For the text-containing cell, return its midpoint in (X, Y) coordinate format. 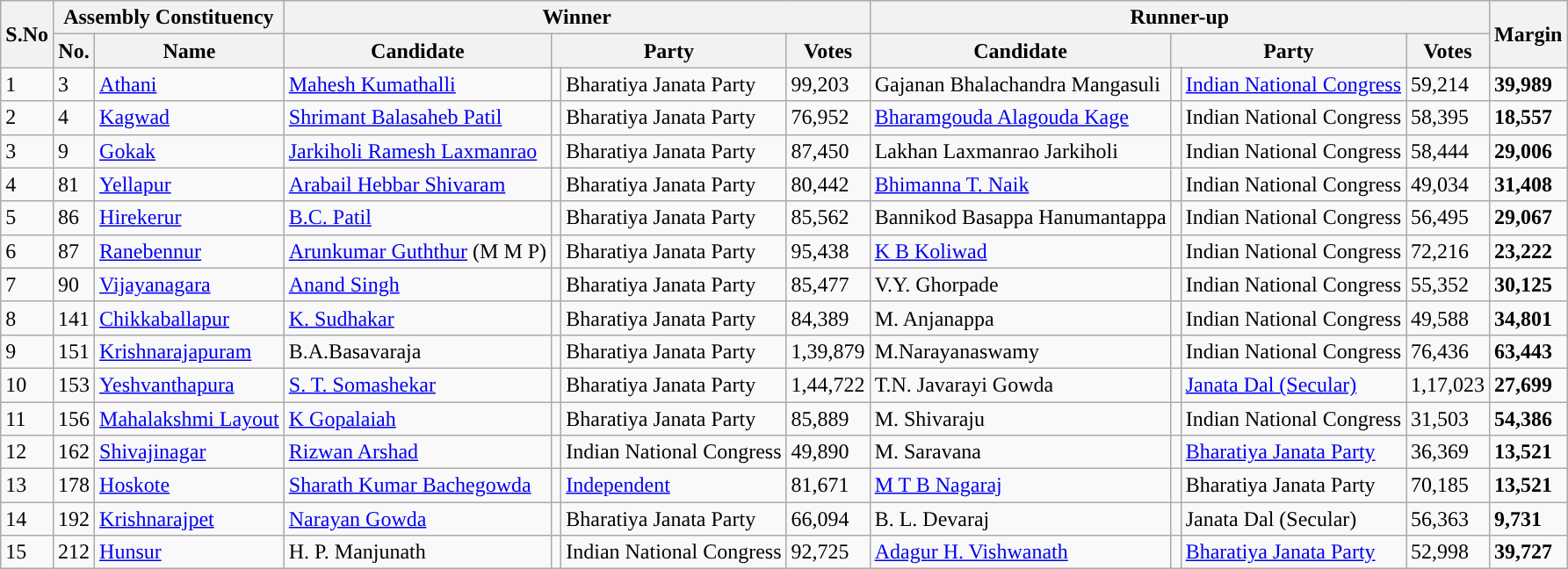
56,495 (1448, 218)
84,389 (827, 318)
Krishnarajapuram (190, 351)
72,216 (1448, 251)
M.Narayanaswamy (1021, 351)
Gajanan Bhalachandra Mangasuli (1021, 84)
63,443 (1528, 351)
86 (74, 218)
Vijayanagara (190, 284)
192 (74, 519)
B. L. Devaraj (1021, 519)
K Gopalaiah (417, 419)
Bharamgouda Alagouda Kage (1021, 118)
Hirekerur (190, 218)
153 (74, 385)
M. Shivaraju (1021, 419)
27,699 (1528, 385)
31,408 (1528, 184)
Mahalakshmi Layout (190, 419)
H. P. Manjunath (417, 552)
Adagur H. Vishwanath (1021, 552)
2 (27, 118)
151 (74, 351)
Athani (190, 84)
7 (27, 284)
85,889 (827, 419)
Narayan Gowda (417, 519)
Bhimanna T. Naik (1021, 184)
212 (74, 552)
76,436 (1448, 351)
23,222 (1528, 251)
49,034 (1448, 184)
81 (74, 184)
31,503 (1448, 419)
87 (74, 251)
Sharath Kumar Bachegowda (417, 486)
No. (74, 51)
Shrimant Balasaheb Patil (417, 118)
29,067 (1528, 218)
85,477 (827, 284)
9,731 (1528, 519)
54,386 (1528, 419)
Anand Singh (417, 284)
14 (27, 519)
162 (74, 452)
Arabail Hebbar Shivaram (417, 184)
B.C. Patil (417, 218)
36,369 (1448, 452)
81,671 (827, 486)
Krishnarajpet (190, 519)
178 (74, 486)
58,395 (1448, 118)
1 (27, 84)
V.Y. Ghorpade (1021, 284)
18,557 (1528, 118)
6 (27, 251)
90 (74, 284)
Winner (576, 18)
99,203 (827, 84)
8 (27, 318)
141 (74, 318)
1,39,879 (827, 351)
S. T. Somashekar (417, 385)
39,989 (1528, 84)
Ranebennur (190, 251)
52,998 (1448, 552)
70,185 (1448, 486)
10 (27, 385)
Kagwad (190, 118)
Yeshvanthapura (190, 385)
11 (27, 419)
Name (190, 51)
Hunsur (190, 552)
B.A.Basavaraja (417, 351)
30,125 (1528, 284)
87,450 (827, 151)
1,17,023 (1448, 385)
Independent (674, 486)
80,442 (827, 184)
M. Saravana (1021, 452)
Jarkiholi Ramesh Laxmanrao (417, 151)
49,890 (827, 452)
Shivajinagar (190, 452)
Arunkumar Guththur (M M P) (417, 251)
Yellapur (190, 184)
76,952 (827, 118)
Assembly Constituency (169, 18)
5 (27, 218)
156 (74, 419)
66,094 (827, 519)
Margin (1528, 34)
Gokak (190, 151)
S.No (27, 34)
29,006 (1528, 151)
M. Anjanappa (1021, 318)
M T B Nagaraj (1021, 486)
15 (27, 552)
K B Koliwad (1021, 251)
95,438 (827, 251)
K. Sudhakar (417, 318)
1,44,722 (827, 385)
34,801 (1528, 318)
39,727 (1528, 552)
58,444 (1448, 151)
Mahesh Kumathalli (417, 84)
56,363 (1448, 519)
Bannikod Basappa Hanumantappa (1021, 218)
12 (27, 452)
Lakhan Laxmanrao Jarkiholi (1021, 151)
49,588 (1448, 318)
T.N. Javarayi Gowda (1021, 385)
Rizwan Arshad (417, 452)
55,352 (1448, 284)
Runner-up (1179, 18)
13 (27, 486)
Chikkaballapur (190, 318)
59,214 (1448, 84)
92,725 (827, 552)
Hoskote (190, 486)
85,562 (827, 218)
